Pinpoint the cell where the given text exists, returning its (x, y) midpoint coordinate. 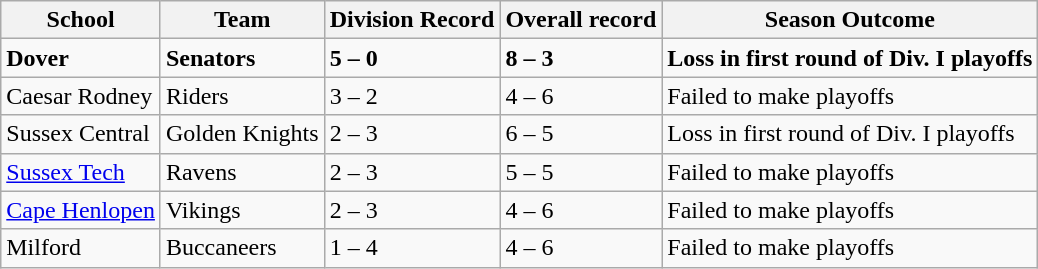
Division Record (412, 20)
Senators (242, 58)
3 – 2 (412, 96)
Dover (81, 58)
Vikings (242, 210)
School (81, 20)
Sussex Central (81, 134)
Season Outcome (850, 20)
Ravens (242, 172)
Buccaneers (242, 248)
5 – 0 (412, 58)
Sussex Tech (81, 172)
Caesar Rodney (81, 96)
6 – 5 (581, 134)
Overall record (581, 20)
Milford (81, 248)
1 – 4 (412, 248)
5 – 5 (581, 172)
Team (242, 20)
Cape Henlopen (81, 210)
Riders (242, 96)
Golden Knights (242, 134)
8 – 3 (581, 58)
